Capture the cell that displays the provided text and extract its [X, Y] central coordinate. 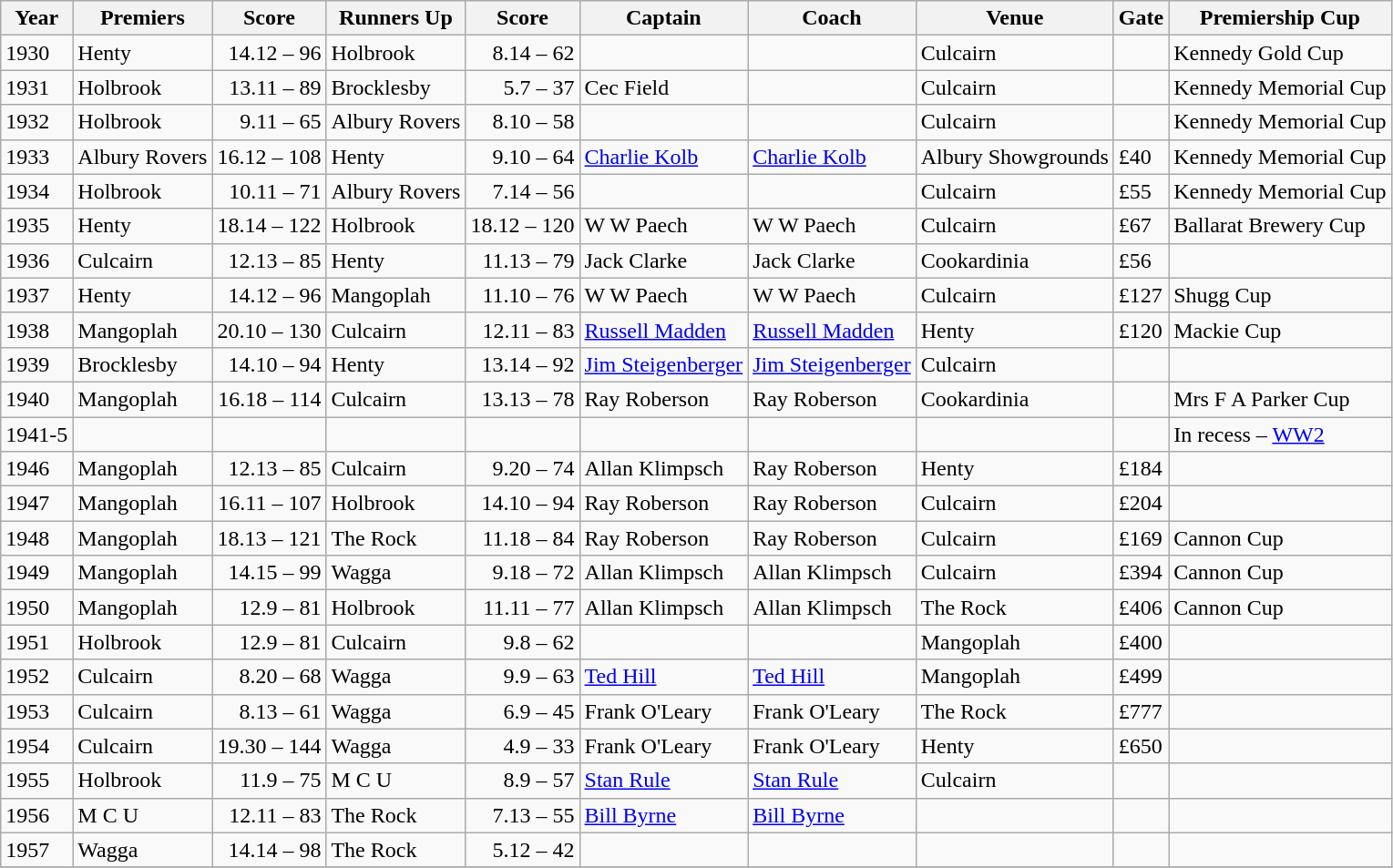
11.18 – 84 [523, 538]
1938 [36, 330]
£55 [1141, 191]
9.8 – 62 [523, 642]
£204 [1141, 504]
£40 [1141, 157]
11.11 – 77 [523, 608]
1931 [36, 87]
1950 [36, 608]
19.30 – 144 [270, 746]
£184 [1141, 469]
Venue [1015, 18]
Kennedy Gold Cup [1280, 53]
Gate [1141, 18]
£777 [1141, 711]
1957 [36, 850]
Premiership Cup [1280, 18]
1941-5 [36, 434]
£127 [1141, 295]
1940 [36, 399]
1951 [36, 642]
1956 [36, 815]
£120 [1141, 330]
10.11 – 71 [270, 191]
1934 [36, 191]
£400 [1141, 642]
Cec Field [663, 87]
Captain [663, 18]
9.9 – 63 [523, 677]
11.10 – 76 [523, 295]
8.20 – 68 [270, 677]
1946 [36, 469]
£56 [1141, 260]
1947 [36, 504]
Mrs F A Parker Cup [1280, 399]
7.13 – 55 [523, 815]
13.11 – 89 [270, 87]
1930 [36, 53]
11.9 – 75 [270, 781]
18.14 – 122 [270, 226]
£499 [1141, 677]
Albury Showgrounds [1015, 157]
Coach [833, 18]
£67 [1141, 226]
1935 [36, 226]
18.12 – 120 [523, 226]
9.11 – 65 [270, 122]
1939 [36, 364]
£394 [1141, 573]
16.18 – 114 [270, 399]
Year [36, 18]
Ballarat Brewery Cup [1280, 226]
9.18 – 72 [523, 573]
1954 [36, 746]
9.10 – 64 [523, 157]
1933 [36, 157]
1955 [36, 781]
£169 [1141, 538]
8.13 – 61 [270, 711]
20.10 – 130 [270, 330]
13.13 – 78 [523, 399]
1937 [36, 295]
16.12 – 108 [270, 157]
5.12 – 42 [523, 850]
18.13 – 121 [270, 538]
13.14 – 92 [523, 364]
1949 [36, 573]
£650 [1141, 746]
8.14 – 62 [523, 53]
1936 [36, 260]
Mackie Cup [1280, 330]
11.13 – 79 [523, 260]
7.14 – 56 [523, 191]
Runners Up [395, 18]
1948 [36, 538]
1952 [36, 677]
1953 [36, 711]
5.7 – 37 [523, 87]
14.14 – 98 [270, 850]
4.9 – 33 [523, 746]
8.9 – 57 [523, 781]
6.9 – 45 [523, 711]
£406 [1141, 608]
In recess – WW2 [1280, 434]
8.10 – 58 [523, 122]
1932 [36, 122]
16.11 – 107 [270, 504]
14.15 – 99 [270, 573]
Premiers [142, 18]
Shugg Cup [1280, 295]
9.20 – 74 [523, 469]
